Provide the [x, y] coordinate of the cell's center where the given text is located.  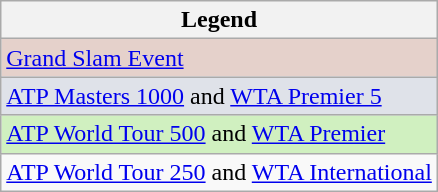
ATP World Tour 250 and WTA International [220, 172]
Grand Slam Event [220, 58]
ATP World Tour 500 and WTA Premier [220, 134]
ATP Masters 1000 and WTA Premier 5 [220, 96]
Legend [220, 20]
